From the cell containing the given text, extract its center point as (x, y) coordinate. 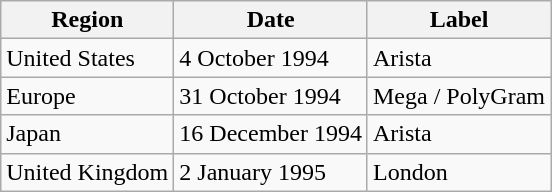
Japan (88, 134)
United States (88, 58)
16 December 1994 (271, 134)
Europe (88, 96)
31 October 1994 (271, 96)
4 October 1994 (271, 58)
United Kingdom (88, 172)
London (458, 172)
Label (458, 20)
Mega / PolyGram (458, 96)
2 January 1995 (271, 172)
Date (271, 20)
Region (88, 20)
